Detect which cell encompasses the target text, then output its (x, y) center coordinate. 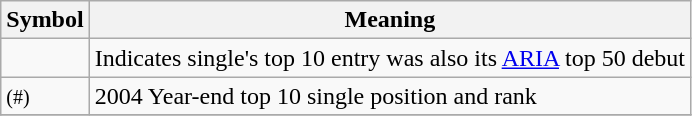
Symbol (45, 20)
2004 Year-end top 10 single position and rank (390, 96)
Meaning (390, 20)
(#) (45, 96)
Indicates single's top 10 entry was also its ARIA top 50 debut (390, 58)
